Return the [x, y] coordinate for the center point of the cell that contains the specified text.  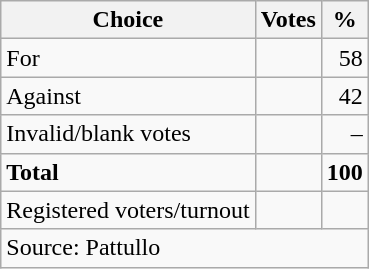
Registered voters/turnout [128, 210]
Choice [128, 20]
42 [344, 96]
Votes [288, 20]
58 [344, 58]
Invalid/blank votes [128, 134]
Against [128, 96]
% [344, 20]
Source: Pattullo [185, 248]
100 [344, 172]
For [128, 58]
– [344, 134]
Total [128, 172]
